For the text-containing cell, return its midpoint in [x, y] coordinate format. 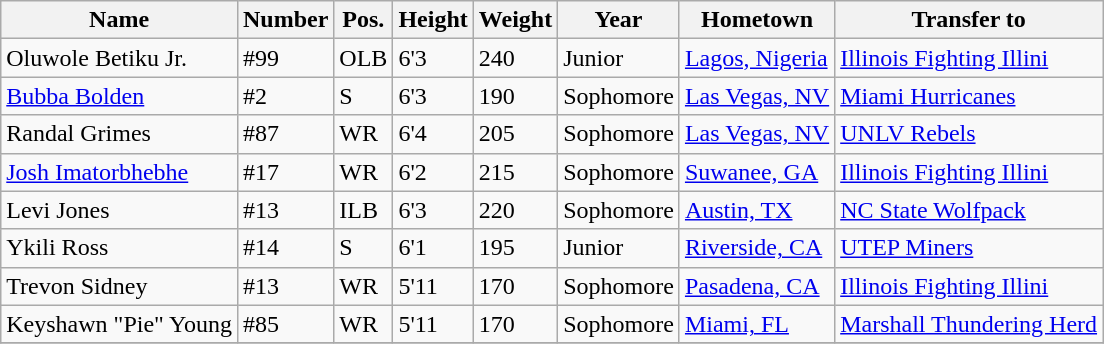
Height [433, 20]
#85 [285, 324]
Miami Hurricanes [969, 96]
Josh Imatorbhebhe [120, 172]
Trevon Sidney [120, 286]
Number [285, 20]
205 [515, 134]
NC State Wolfpack [969, 210]
Pasadena, CA [756, 286]
#2 [285, 96]
Hometown [756, 20]
195 [515, 248]
Randal Grimes [120, 134]
Levi Jones [120, 210]
240 [515, 58]
Suwanee, GA [756, 172]
Oluwole Betiku Jr. [120, 58]
Austin, TX [756, 210]
UNLV Rebels [969, 134]
Miami, FL [756, 324]
#14 [285, 248]
OLB [364, 58]
Lagos, Nigeria [756, 58]
Transfer to [969, 20]
190 [515, 96]
220 [515, 210]
Pos. [364, 20]
6'2 [433, 172]
6'4 [433, 134]
Weight [515, 20]
#87 [285, 134]
Bubba Bolden [120, 96]
Name [120, 20]
215 [515, 172]
Marshall Thundering Herd [969, 324]
#17 [285, 172]
Riverside, CA [756, 248]
UTEP Miners [969, 248]
ILB [364, 210]
Keyshawn "Pie" Young [120, 324]
Year [619, 20]
6'1 [433, 248]
Ykili Ross [120, 248]
#99 [285, 58]
